Provide the [x, y] coordinate of the cell's center where the given text is located.  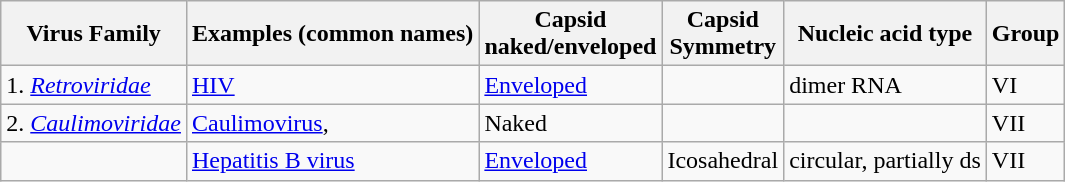
Examples (common names) [332, 34]
Group [1026, 34]
Hepatitis B virus [332, 161]
1. Retroviridae [94, 85]
Nucleic acid type [886, 34]
Caulimovirus, [332, 123]
Virus Family [94, 34]
circular, partially ds [886, 161]
dimer RNA [886, 85]
Capsid Symmetry [723, 34]
Naked [570, 123]
HIV [332, 85]
2. Caulimoviridae [94, 123]
Icosahedral [723, 161]
VI [1026, 85]
Capsid naked/enveloped [570, 34]
